Output the [X, Y] coordinate of the center of the cell containing the given text.  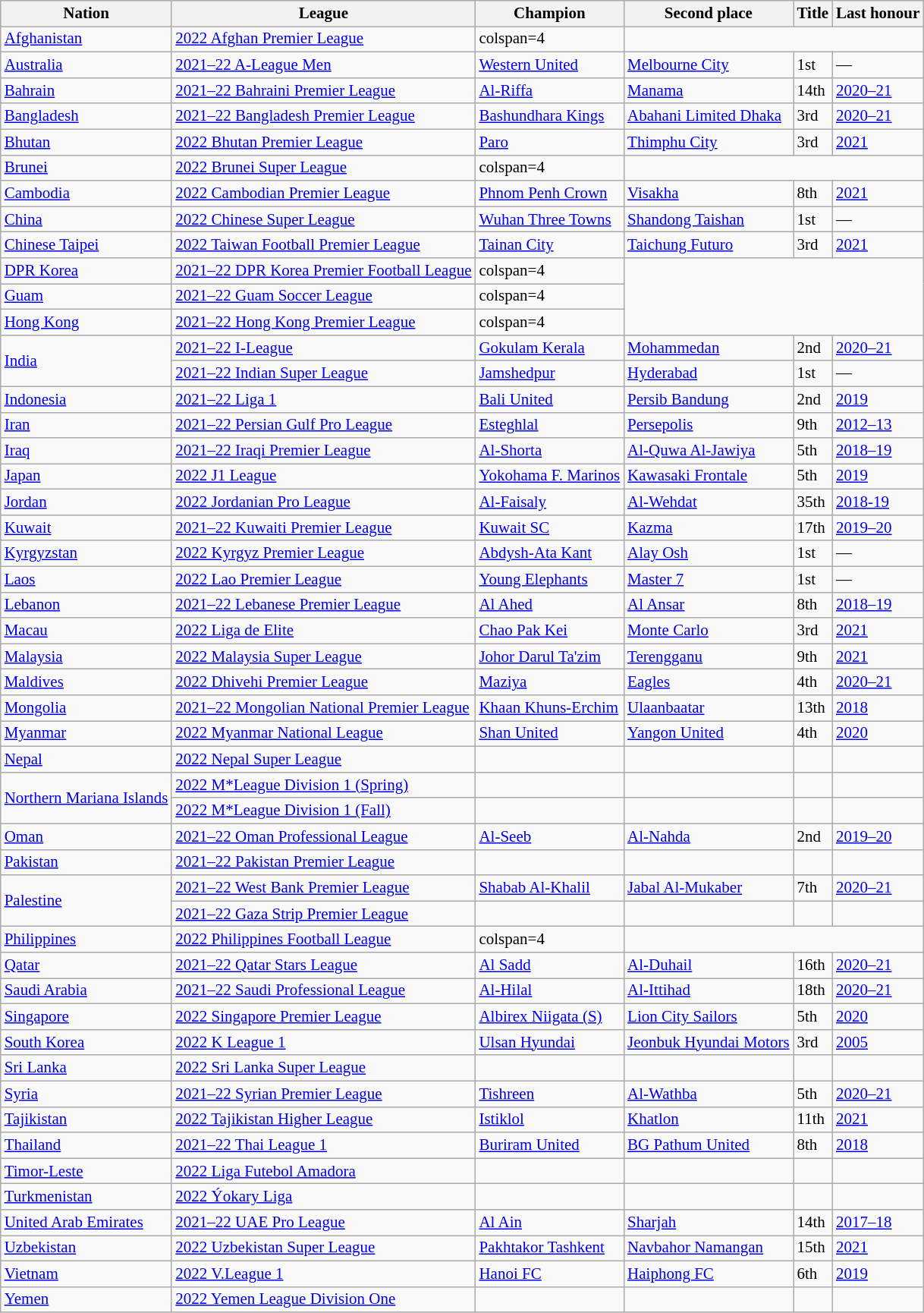
Al-Duhail [709, 965]
Cambodia [86, 194]
Syria [86, 1094]
Yokohama F. Marinos [549, 477]
Manama [709, 90]
Second place [709, 14]
2021–22 Oman Professional League [323, 836]
Khatlon [709, 1119]
2021–22 I-League [323, 348]
Al-Faisaly [549, 502]
Kawasaki Frontale [709, 477]
Yangon United [709, 734]
2017–18 [878, 1223]
Al-Wathba [709, 1094]
Johor Darul Ta'zim [549, 656]
2022 J1 League [323, 477]
Maziya [549, 682]
Bahrain [86, 90]
Saudi Arabia [86, 991]
India [86, 361]
Al-Nahda [709, 836]
2021–22 UAE Pro League [323, 1223]
Laos [86, 579]
DPR Korea [86, 271]
Pakistan [86, 862]
Khaan Khuns-Erchim [549, 708]
15th [813, 1248]
Chao Pak Kei [549, 631]
Guam [86, 297]
Macau [86, 631]
South Korea [86, 1042]
Wuhan Three Towns [549, 219]
2021–22 Bangladesh Premier League [323, 116]
2021–22 Thai League 1 [323, 1145]
Bhutan [86, 142]
Jeonbuk Hyundai Motors [709, 1042]
2022 Yemen League Division One [323, 1299]
2022 Cambodian Premier League [323, 194]
Title [813, 14]
Last honour [878, 14]
Pakhtakor Tashkent [549, 1248]
2022 M*League Division 1 (Fall) [323, 811]
Abdysh-Ata Kant [549, 553]
2022 Lao Premier League [323, 579]
Hong Kong [86, 322]
Jordan [86, 502]
2021–22 Guam Soccer League [323, 297]
Phnom Penh Crown [549, 194]
17th [813, 528]
2021–22 Indian Super League [323, 373]
2022 Uzbekistan Super League [323, 1248]
2021–22 Saudi Professional League [323, 991]
2021–22 Persian Gulf Pro League [323, 425]
Al Ansar [709, 605]
2022 Tajikistan Higher League [323, 1119]
Uzbekistan [86, 1248]
Al Ahed [549, 605]
35th [813, 502]
2022 Philippines Football League [323, 940]
Persib Bandung [709, 399]
2022 Jordanian Pro League [323, 502]
2021–22 Bahraini Premier League [323, 90]
Lion City Sailors [709, 1016]
Western United [549, 65]
Indonesia [86, 399]
Hanoi FC [549, 1274]
Visakha [709, 194]
2021–22 Mongolian National Premier League [323, 708]
Terengganu [709, 656]
2021–22 Liga 1 [323, 399]
Bashundhara Kings [549, 116]
Thailand [86, 1145]
2021–22 Lebanese Premier League [323, 605]
Master 7 [709, 579]
Sri Lanka [86, 1068]
Young Elephants [549, 579]
Yemen [86, 1299]
2018-19 [878, 502]
Tainan City [549, 245]
Paro [549, 142]
Mongolia [86, 708]
2022 Malaysia Super League [323, 656]
Istiklol [549, 1119]
Maldives [86, 682]
Kyrgyzstan [86, 553]
Nepal [86, 760]
2022 Taiwan Football Premier League [323, 245]
Northern Mariana Islands [86, 798]
Al-Seeb [549, 836]
2021–22 A-League Men [323, 65]
2022 Singapore Premier League [323, 1016]
Nation [86, 14]
2022 Chinese Super League [323, 219]
2021–22 Pakistan Premier League [323, 862]
Mohammedan [709, 348]
Tajikistan [86, 1119]
Jamshedpur [549, 373]
2022 Afghan Premier League [323, 39]
Iran [86, 425]
Singapore [86, 1016]
Al-Wehdat [709, 502]
Iraq [86, 451]
Kuwait [86, 528]
2022 Myanmar National League [323, 734]
Japan [86, 477]
2022 Liga de Elite [323, 631]
Alay Osh [709, 553]
Al-Ittihad [709, 991]
Al-Quwa Al-Jawiya [709, 451]
2012–13 [878, 425]
2022 Kyrgyz Premier League [323, 553]
2022 M*League Division 1 (Spring) [323, 785]
Ulaanbaatar [709, 708]
Al-Hilal [549, 991]
2022 Liga Futebol Amadora [323, 1171]
Abahani Limited Dhaka [709, 116]
Timor-Leste [86, 1171]
2022 V.League 1 [323, 1274]
Esteghlal [549, 425]
Bali United [549, 399]
11th [813, 1119]
Kuwait SC [549, 528]
Afghanistan [86, 39]
Al Ain [549, 1223]
Vietnam [86, 1274]
2021–22 Gaza Strip Premier League [323, 914]
2022 Brunei Super League [323, 168]
Haiphong FC [709, 1274]
Brunei [86, 168]
Turkmenistan [86, 1197]
United Arab Emirates [86, 1223]
Myanmar [86, 734]
18th [813, 991]
Shan United [549, 734]
Lebanon [86, 605]
Tishreen [549, 1094]
Al Sadd [549, 965]
Hyderabad [709, 373]
6th [813, 1274]
Kazma [709, 528]
Shandong Taishan [709, 219]
Navbahor Namangan [709, 1248]
16th [813, 965]
2021–22 DPR Korea Premier Football League [323, 271]
League [323, 14]
Champion [549, 14]
2022 Nepal Super League [323, 760]
Sharjah [709, 1223]
Qatar [86, 965]
Palestine [86, 901]
2022 Ýokary Liga [323, 1197]
13th [813, 708]
2021–22 Hong Kong Premier League [323, 322]
Melbourne City [709, 65]
2022 Bhutan Premier League [323, 142]
Al-Riffa [549, 90]
Bangladesh [86, 116]
2022 Sri Lanka Super League [323, 1068]
Taichung Futuro [709, 245]
Monte Carlo [709, 631]
Persepolis [709, 425]
Eagles [709, 682]
2005 [878, 1042]
2022 Dhivehi Premier League [323, 682]
2021–22 Kuwaiti Premier League [323, 528]
Jabal Al-Mukaber [709, 888]
Oman [86, 836]
Gokulam Kerala [549, 348]
2021–22 West Bank Premier League [323, 888]
Australia [86, 65]
China [86, 219]
2022 K League 1 [323, 1042]
2021–22 Qatar Stars League [323, 965]
Ulsan Hyundai [549, 1042]
BG Pathum United [709, 1145]
Philippines [86, 940]
2021–22 Iraqi Premier League [323, 451]
Shabab Al-Khalil [549, 888]
Thimphu City [709, 142]
Malaysia [86, 656]
Albirex Niigata (S) [549, 1016]
7th [813, 888]
Buriram United [549, 1145]
Chinese Taipei [86, 245]
2021–22 Syrian Premier League [323, 1094]
Al-Shorta [549, 451]
